Identify which cell holds the provided text, then report its [x, y] central coordinate. 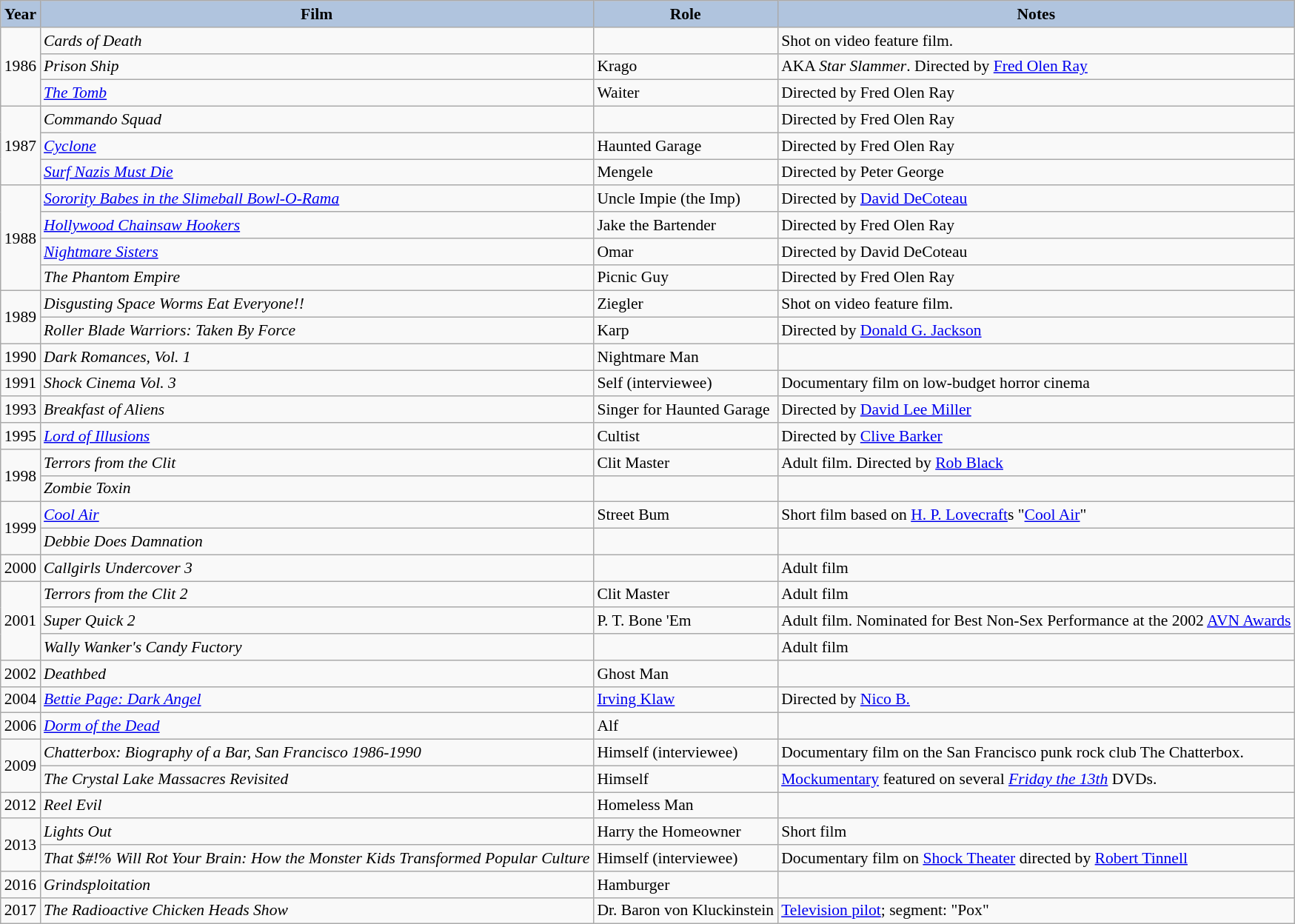
Documentary film on Shock Theater directed by Robert Tinnell [1036, 858]
Irving Klaw [686, 700]
Role [686, 14]
Disgusting Space Worms Eat Everyone!! [317, 304]
Lord of Illusions [317, 436]
Grindsploitation [317, 885]
Adult film. Nominated for Best Non-Sex Performance at the 2002 AVN Awards [1036, 621]
2000 [21, 568]
Cool Air [317, 515]
Commando Squad [317, 120]
1995 [21, 436]
Alf [686, 726]
The Radioactive Chicken Heads Show [317, 911]
The Crystal Lake Massacres Revisited [317, 779]
Himself [686, 779]
Cultist [686, 436]
Terrors from the Clit 2 [317, 595]
Debbie Does Damnation [317, 542]
Cyclone [317, 146]
Harry the Homeowner [686, 832]
1999 [21, 529]
The Phantom Empire [317, 278]
2001 [21, 620]
2004 [21, 700]
The Tomb [317, 93]
Street Bum [686, 515]
Waiter [686, 93]
Sorority Babes in the Slimeball Bowl-O-Rama [317, 199]
Nightmare Man [686, 357]
1986 [21, 67]
Lights Out [317, 832]
Homeless Man [686, 806]
Short film based on H. P. Lovecrafts "Cool Air" [1036, 515]
Dr. Baron von Kluckinstein [686, 911]
Prison Ship [317, 67]
Karp [686, 331]
Reel Evil [317, 806]
P. T. Bone 'Em [686, 621]
Hamburger [686, 885]
2012 [21, 806]
Nightmare Sisters [317, 252]
Wally Wanker's Candy Fuctory [317, 647]
Chatterbox: Biography of a Bar, San Francisco 1986-1990 [317, 753]
Dorm of the Dead [317, 726]
Jake the Bartender [686, 225]
1988 [21, 238]
Uncle Impie (the Imp) [686, 199]
1990 [21, 357]
Short film [1036, 832]
Directed by Peter George [1036, 173]
1993 [21, 410]
Year [21, 14]
Super Quick 2 [317, 621]
Hollywood Chainsaw Hookers [317, 225]
Mockumentary featured on several Friday the 13th DVDs. [1036, 779]
2016 [21, 885]
Ghost Man [686, 674]
Film [317, 14]
Shock Cinema Vol. 3 [317, 384]
Picnic Guy [686, 278]
That $#!% Will Rot Your Brain: How the Monster Kids Transformed Popular Culture [317, 858]
2009 [21, 766]
2013 [21, 846]
Documentary film on low-budget horror cinema [1036, 384]
Deathbed [317, 674]
Omar [686, 252]
Cards of Death [317, 41]
Directed by David Lee Miller [1036, 410]
Directed by Nico B. [1036, 700]
Directed by Donald G. Jackson [1036, 331]
Haunted Garage [686, 146]
Documentary film on the San Francisco punk rock club The Chatterbox. [1036, 753]
2006 [21, 726]
Directed by Clive Barker [1036, 436]
Notes [1036, 14]
Self (interviewee) [686, 384]
Mengele [686, 173]
Dark Romances, Vol. 1 [317, 357]
1987 [21, 147]
1989 [21, 317]
Surf Nazis Must Die [317, 173]
1991 [21, 384]
Zombie Toxin [317, 489]
Callgirls Undercover 3 [317, 568]
1998 [21, 475]
Ziegler [686, 304]
Adult film. Directed by Rob Black [1036, 463]
Roller Blade Warriors: Taken By Force [317, 331]
AKA Star Slammer. Directed by Fred Olen Ray [1036, 67]
Television pilot; segment: "Pox" [1036, 911]
2002 [21, 674]
Bettie Page: Dark Angel [317, 700]
Krago [686, 67]
Terrors from the Clit [317, 463]
2017 [21, 911]
Singer for Haunted Garage [686, 410]
Breakfast of Aliens [317, 410]
